From the cell containing the given text, extract its center point as [x, y] coordinate. 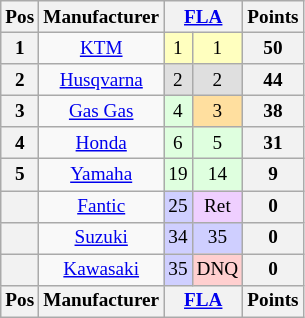
34 [178, 238]
DNQ [218, 270]
9 [273, 175]
38 [273, 111]
KTM [102, 48]
Husqvarna [102, 80]
Fantic [102, 206]
Kawasaki [102, 270]
44 [273, 80]
50 [273, 48]
14 [218, 175]
Ret [218, 206]
Honda [102, 143]
25 [178, 206]
Yamaha [102, 175]
Suzuki [102, 238]
Gas Gas [102, 111]
31 [273, 143]
6 [178, 143]
19 [178, 175]
